Capture the cell that displays the provided text and extract its (x, y) central coordinate. 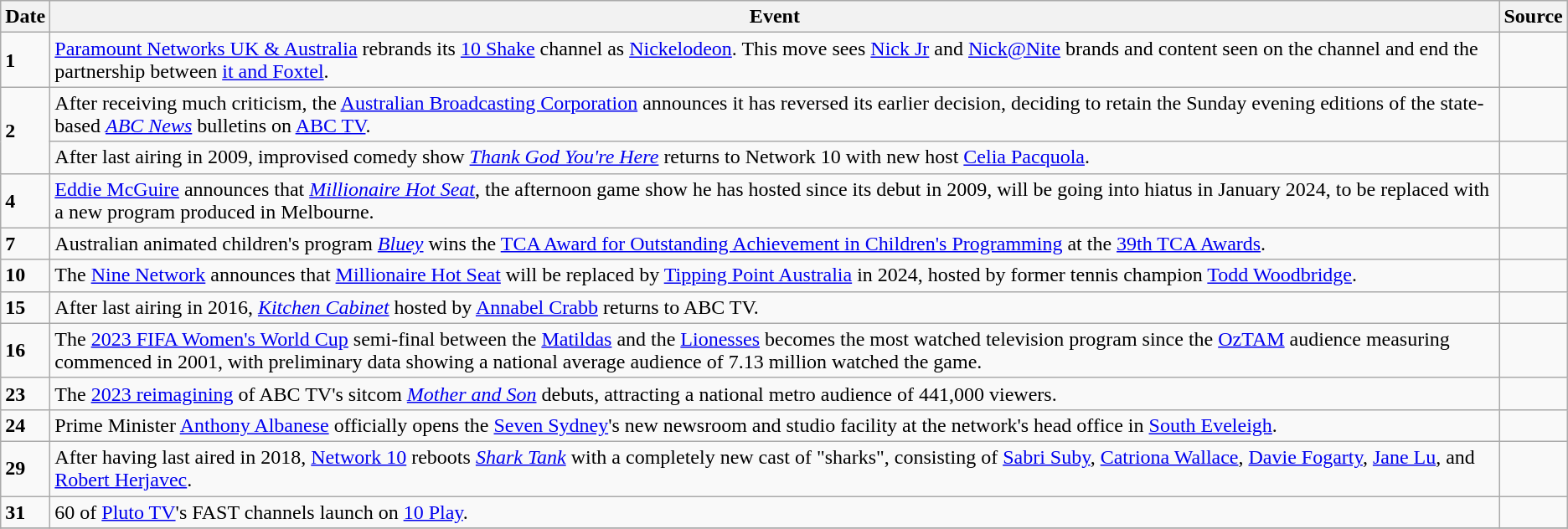
After last airing in 2009, improvised comedy show Thank God You're Here returns to Network 10 with new host Celia Pacquola. (775, 157)
29 (25, 469)
Event (775, 17)
After last airing in 2016, Kitchen Cabinet hosted by Annabel Crabb returns to ABC TV. (775, 307)
Date (25, 17)
7 (25, 244)
Prime Minister Anthony Albanese officially opens the Seven Sydney's new newsroom and studio facility at the network's head office in South Eveleigh. (775, 425)
2 (25, 131)
1 (25, 60)
10 (25, 275)
The 2023 reimagining of ABC TV's sitcom Mother and Son debuts, attracting a national metro audience of 441,000 viewers. (775, 393)
60 of Pluto TV's FAST channels launch on 10 Play. (775, 511)
15 (25, 307)
Source (1533, 17)
Australian animated children's program Bluey wins the TCA Award for Outstanding Achievement in Children's Programming at the 39th TCA Awards. (775, 244)
23 (25, 393)
24 (25, 425)
4 (25, 201)
31 (25, 511)
16 (25, 350)
